Determine the [x, y] coordinate at the center of the cell enclosing the given text.  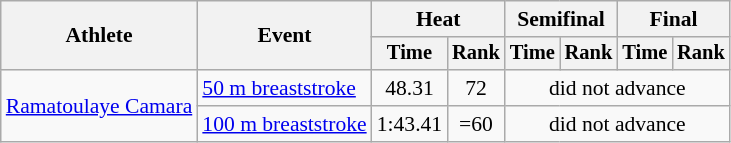
Semifinal [561, 19]
72 [476, 88]
Athlete [100, 36]
Ramatoulaye Camara [100, 106]
Heat [438, 19]
48.31 [410, 88]
1:43.41 [410, 124]
=60 [476, 124]
Final [673, 19]
100 m breaststroke [284, 124]
Event [284, 36]
50 m breaststroke [284, 88]
